Extract the [x, y] coordinate from the center of the cell holding the provided text.  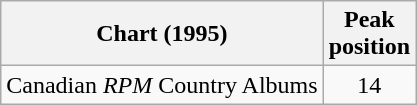
Canadian RPM Country Albums [162, 85]
Chart (1995) [162, 34]
14 [369, 85]
Peakposition [369, 34]
